Find where the given text appears and provide that cell's center as (x, y) coordinate. 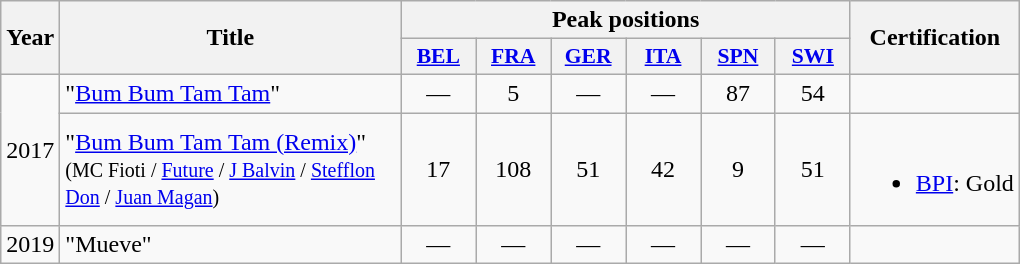
ITA (664, 57)
Certification (934, 38)
2019 (30, 245)
5 (514, 93)
108 (514, 168)
GER (588, 57)
17 (438, 168)
SPN (738, 57)
BPI: Gold (934, 168)
SWI (812, 57)
Year (30, 38)
Peak positions (626, 20)
FRA (514, 57)
2017 (30, 150)
"Bum Bum Tam Tam" (230, 93)
"Mueve" (230, 245)
87 (738, 93)
54 (812, 93)
42 (664, 168)
9 (738, 168)
Title (230, 38)
BEL (438, 57)
"Bum Bum Tam Tam (Remix)"(MC Fioti / Future / J Balvin / Stefflon Don / Juan Magan) (230, 168)
